Return the [X, Y] coordinate for the center point of the cell that contains the specified text.  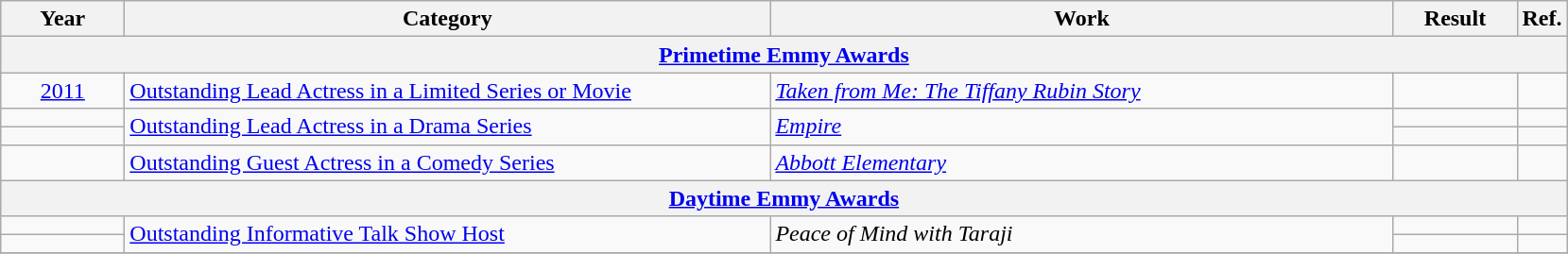
Outstanding Guest Actress in a Comedy Series [448, 162]
Primetime Emmy Awards [784, 55]
Abbott Elementary [1081, 162]
2011 [62, 91]
Taken from Me: The Tiffany Rubin Story [1081, 91]
Peace of Mind with Taraji [1081, 234]
Ref. [1542, 19]
Category [448, 19]
Result [1456, 19]
Empire [1081, 127]
Year [62, 19]
Outstanding Informative Talk Show Host [448, 234]
Outstanding Lead Actress in a Drama Series [448, 127]
Work [1081, 19]
Outstanding Lead Actress in a Limited Series or Movie [448, 91]
Daytime Emmy Awards [784, 198]
